From the cell containing the given text, extract its center point as [X, Y] coordinate. 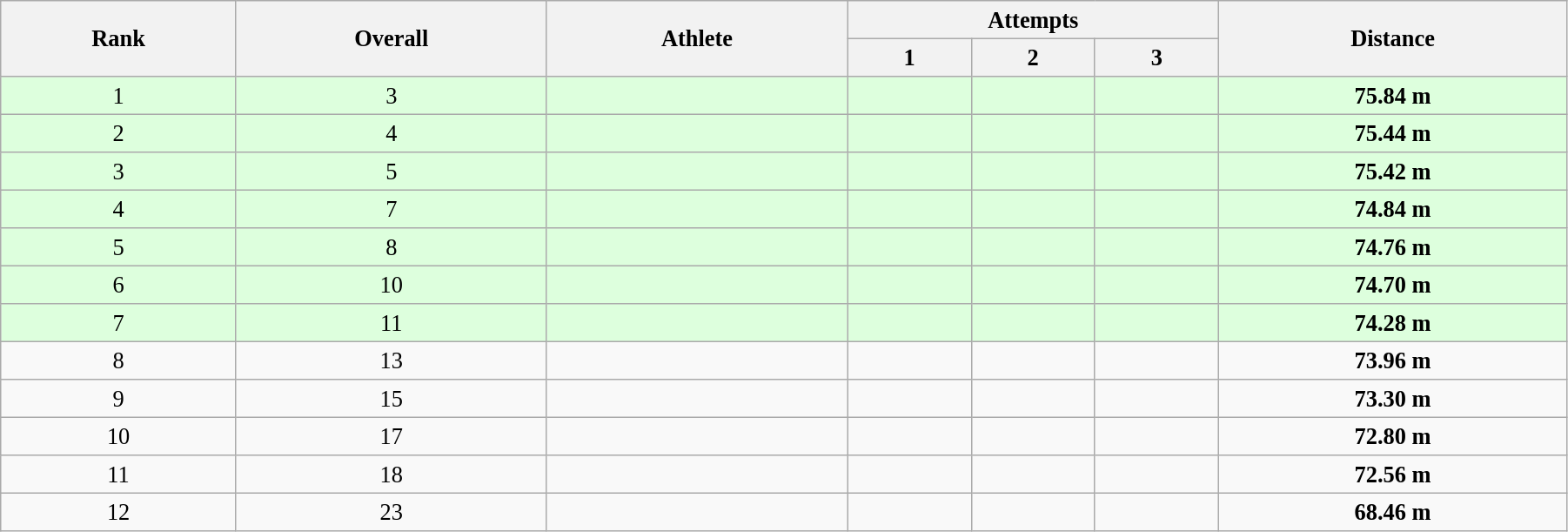
75.84 m [1393, 95]
Athlete [697, 38]
6 [118, 285]
73.96 m [1393, 360]
74.76 m [1393, 247]
Distance [1393, 38]
75.44 m [1393, 133]
9 [118, 399]
75.42 m [1393, 172]
74.70 m [1393, 285]
12 [118, 512]
23 [392, 512]
13 [392, 360]
74.28 m [1393, 323]
18 [392, 475]
17 [392, 436]
Rank [118, 38]
73.30 m [1393, 399]
Attempts [1034, 19]
72.56 m [1393, 475]
15 [392, 399]
Overall [392, 38]
68.46 m [1393, 512]
74.84 m [1393, 209]
72.80 m [1393, 436]
